From the cell containing the given text, extract its center point as [x, y] coordinate. 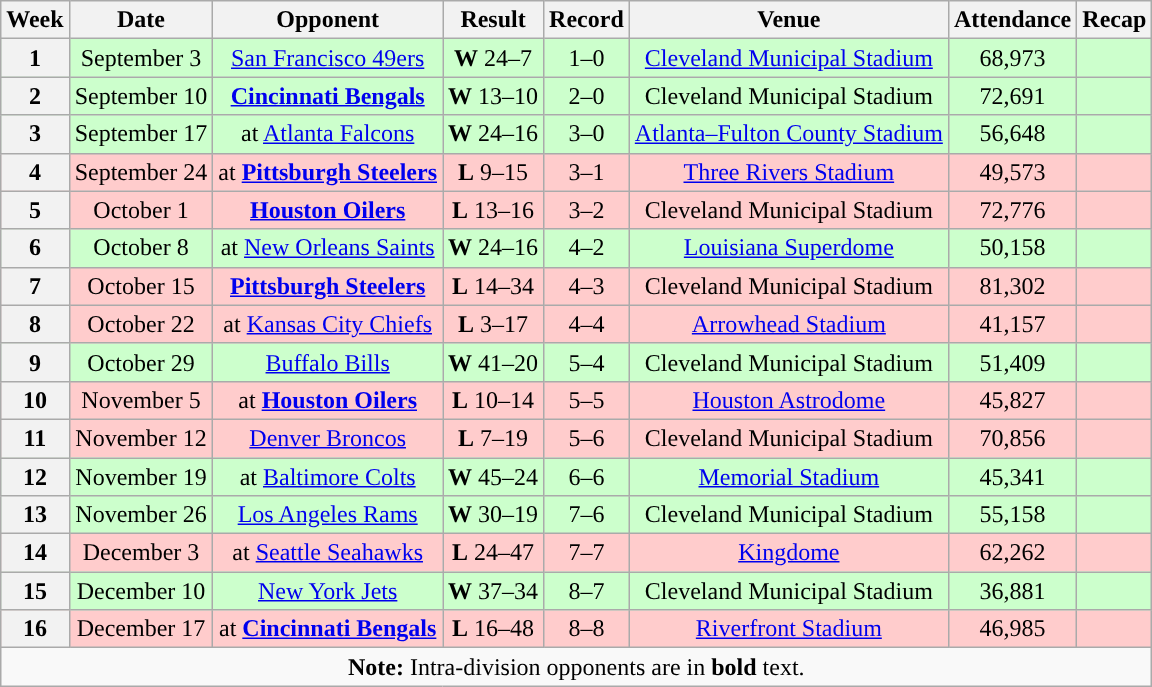
September 3 [141, 58]
7 [35, 286]
72,776 [1012, 210]
3–1 [587, 172]
4–2 [587, 248]
55,158 [1012, 515]
3 [35, 134]
W 13–10 [494, 96]
at Cincinnati Bengals [328, 629]
Venue [788, 20]
Atlanta–Fulton County Stadium [788, 134]
16 [35, 629]
Buffalo Bills [328, 362]
72,691 [1012, 96]
49,573 [1012, 172]
San Francisco 49ers [328, 58]
November 26 [141, 515]
51,409 [1012, 362]
W 24–7 [494, 58]
W 30–19 [494, 515]
15 [35, 591]
L 3–17 [494, 324]
Record [587, 20]
Riverfront Stadium [788, 629]
10 [35, 400]
8–7 [587, 591]
1 [35, 58]
October 29 [141, 362]
7–7 [587, 553]
L 14–34 [494, 286]
October 15 [141, 286]
October 22 [141, 324]
L 24–47 [494, 553]
December 3 [141, 553]
September 17 [141, 134]
68,973 [1012, 58]
5–6 [587, 438]
70,856 [1012, 438]
41,157 [1012, 324]
October 1 [141, 210]
5 [35, 210]
50,158 [1012, 248]
at Kansas City Chiefs [328, 324]
Arrowhead Stadium [788, 324]
13 [35, 515]
W 41–20 [494, 362]
Houston Astrodome [788, 400]
at Seattle Seahawks [328, 553]
L 16–48 [494, 629]
Pittsburgh Steelers [328, 286]
6–6 [587, 477]
6 [35, 248]
9 [35, 362]
Louisiana Superdome [788, 248]
L 13–16 [494, 210]
3–0 [587, 134]
8–8 [587, 629]
Denver Broncos [328, 438]
14 [35, 553]
Result [494, 20]
L 9–15 [494, 172]
December 10 [141, 591]
2 [35, 96]
L 10–14 [494, 400]
8 [35, 324]
62,262 [1012, 553]
2–0 [587, 96]
Week [35, 20]
Los Angeles Rams [328, 515]
Attendance [1012, 20]
at Pittsburgh Steelers [328, 172]
36,881 [1012, 591]
Recap [1114, 20]
4–3 [587, 286]
November 12 [141, 438]
L 7–19 [494, 438]
3–2 [587, 210]
September 10 [141, 96]
September 24 [141, 172]
November 5 [141, 400]
7–6 [587, 515]
W 45–24 [494, 477]
Three Rivers Stadium [788, 172]
October 8 [141, 248]
at Houston Oilers [328, 400]
Houston Oilers [328, 210]
4–4 [587, 324]
W 37–34 [494, 591]
at Atlanta Falcons [328, 134]
New York Jets [328, 591]
Note: Intra-division opponents are in bold text. [576, 667]
5–5 [587, 400]
Cincinnati Bengals [328, 96]
5–4 [587, 362]
45,341 [1012, 477]
Kingdome [788, 553]
4 [35, 172]
at New Orleans Saints [328, 248]
81,302 [1012, 286]
45,827 [1012, 400]
December 17 [141, 629]
at Baltimore Colts [328, 477]
56,648 [1012, 134]
12 [35, 477]
Opponent [328, 20]
1–0 [587, 58]
46,985 [1012, 629]
11 [35, 438]
Date [141, 20]
Memorial Stadium [788, 477]
November 19 [141, 477]
